Find where the given text appears and provide that cell's center as (x, y) coordinate. 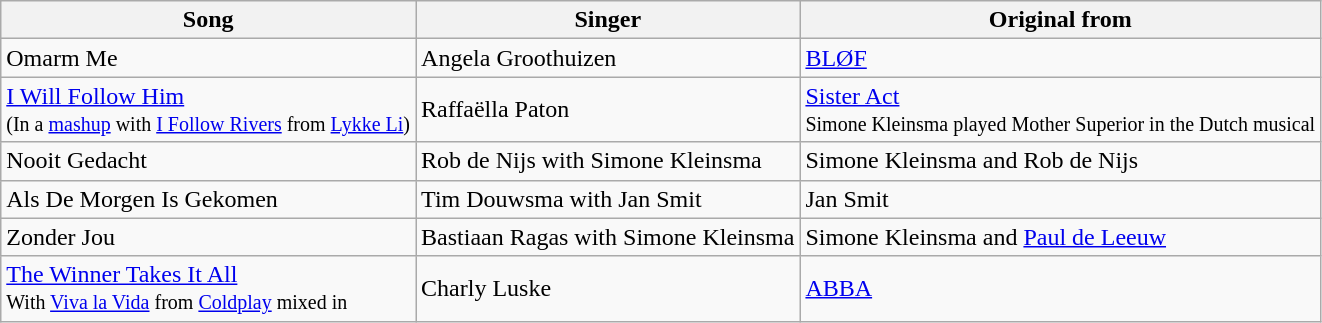
I Will Follow Him (In a mashup with I Follow Rivers from Lykke Li) (208, 110)
Zonder Jou (208, 237)
Charly Luske (608, 288)
Simone Kleinsma and Rob de Nijs (1060, 161)
Nooit Gedacht (208, 161)
Simone Kleinsma and Paul de Leeuw (1060, 237)
Rob de Nijs with Simone Kleinsma (608, 161)
Als De Morgen Is Gekomen (208, 199)
Song (208, 20)
Original from (1060, 20)
The Winner Takes It AllWith Viva la Vida from Coldplay mixed in (208, 288)
Raffaëlla Paton (608, 110)
Bastiaan Ragas with Simone Kleinsma (608, 237)
Tim Douwsma with Jan Smit (608, 199)
Omarm Me (208, 58)
BLØF (1060, 58)
Angela Groothuizen (608, 58)
Sister ActSimone Kleinsma played Mother Superior in the Dutch musical (1060, 110)
Singer (608, 20)
ABBA (1060, 288)
Jan Smit (1060, 199)
